Scan for the cell matching the given text and deliver its [x, y] coordinate at center. 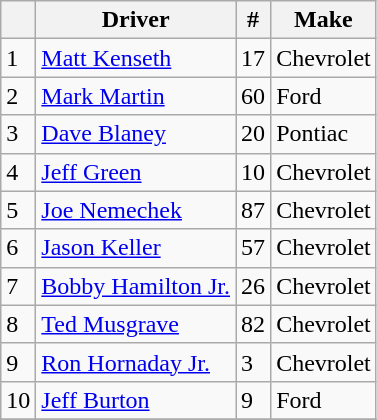
2 [18, 96]
1 [18, 58]
26 [254, 286]
Jason Keller [136, 248]
6 [18, 248]
60 [254, 96]
8 [18, 324]
Driver [136, 20]
Jeff Green [136, 172]
Pontiac [324, 134]
Matt Kenseth [136, 58]
4 [18, 172]
Dave Blaney [136, 134]
Ted Musgrave [136, 324]
Jeff Burton [136, 400]
20 [254, 134]
82 [254, 324]
17 [254, 58]
Bobby Hamilton Jr. [136, 286]
57 [254, 248]
5 [18, 210]
Mark Martin [136, 96]
Ron Hornaday Jr. [136, 362]
7 [18, 286]
87 [254, 210]
Joe Nemechek [136, 210]
# [254, 20]
Make [324, 20]
